Determine the [X, Y] coordinate at the center of the cell enclosing the given text.  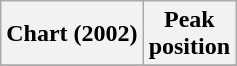
Peakposition [189, 34]
Chart (2002) [72, 34]
